Capture the cell that displays the provided text and extract its [X, Y] central coordinate. 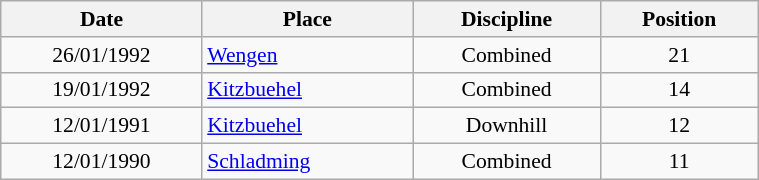
12/01/1990 [102, 162]
21 [680, 55]
12/01/1991 [102, 126]
Downhill [507, 126]
11 [680, 162]
Discipline [507, 19]
Schladming [307, 162]
12 [680, 126]
Position [680, 19]
Place [307, 19]
19/01/1992 [102, 90]
14 [680, 90]
Date [102, 19]
Wengen [307, 55]
26/01/1992 [102, 55]
